Find where the given text appears and provide that cell's center as (X, Y) coordinate. 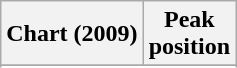
Chart (2009) (72, 34)
Peakposition (189, 34)
